Search for the cell housing the specified text and yield its [x, y] center coordinate. 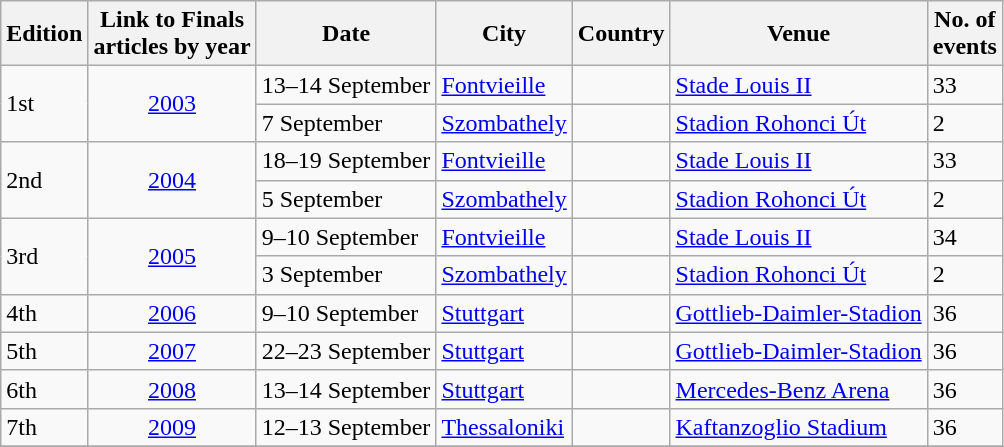
Thessaloniki [504, 427]
5th [44, 351]
2nd [44, 180]
2007 [172, 351]
18–19 September [346, 161]
6th [44, 389]
3rd [44, 256]
12–13 September [346, 427]
City [504, 34]
2009 [172, 427]
Edition [44, 34]
Venue [798, 34]
2004 [172, 180]
Mercedes-Benz Arena [798, 389]
1st [44, 104]
Kaftanzoglio Stadium [798, 427]
4th [44, 313]
3 September [346, 275]
22–23 September [346, 351]
7th [44, 427]
5 September [346, 199]
Date [346, 34]
7 September [346, 123]
Link to Finalsarticles by year [172, 34]
2003 [172, 104]
2005 [172, 256]
34 [964, 237]
Country [621, 34]
2006 [172, 313]
No. of events [964, 34]
2008 [172, 389]
